Pinpoint the cell where the given text exists, returning its (X, Y) midpoint coordinate. 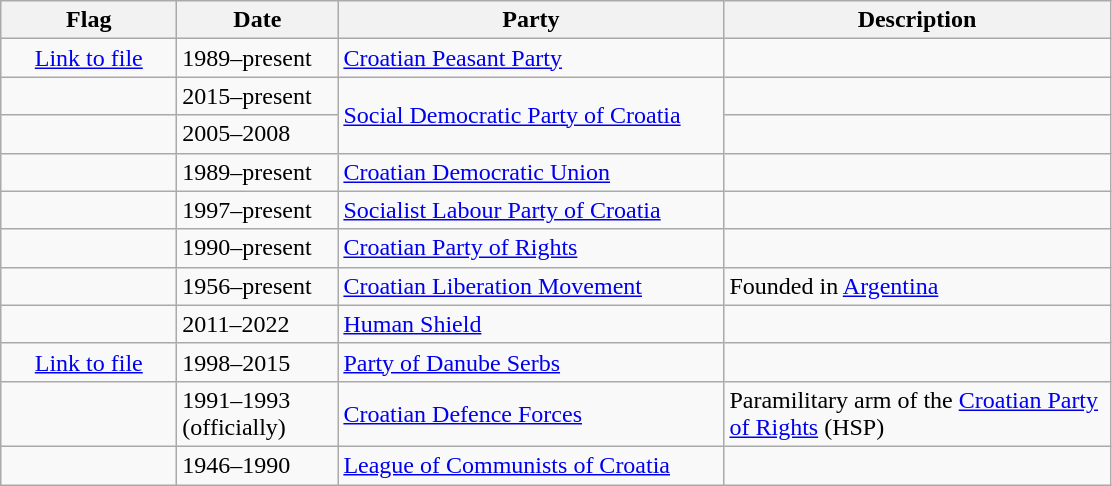
1991–1993 (officially) (258, 414)
Party of Danube Serbs (531, 362)
Date (258, 20)
1946–1990 (258, 465)
Croatian Democratic Union (531, 172)
Description (917, 20)
Flag (89, 20)
Social Democratic Party of Croatia (531, 115)
1997–present (258, 210)
Croatian Liberation Movement (531, 286)
Paramilitary arm of the Croatian Party of Rights (HSP) (917, 414)
1990–present (258, 248)
Founded in Argentina (917, 286)
Croatian Party of Rights (531, 248)
1998–2015 (258, 362)
2011–2022 (258, 324)
Croatian Peasant Party (531, 58)
2005–2008 (258, 134)
1956–present (258, 286)
2015–present (258, 96)
League of Communists of Croatia (531, 465)
Croatian Defence Forces (531, 414)
Human Shield (531, 324)
Socialist Labour Party of Croatia (531, 210)
Party (531, 20)
